Determine the (X, Y) coordinate at the center of the cell enclosing the given text.  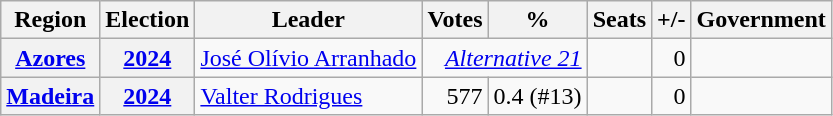
Government (761, 20)
Madeira (50, 96)
Votes (455, 20)
+/- (672, 20)
0.4 (#13) (538, 96)
Alternative 21 (504, 58)
Seats (619, 20)
Region (50, 20)
Azores (50, 58)
Election (148, 20)
Valter Rodrigues (308, 96)
Leader (308, 20)
% (538, 20)
577 (455, 96)
José Olívio Arranhado (308, 58)
